Find where the given text appears and provide that cell's center as [X, Y] coordinate. 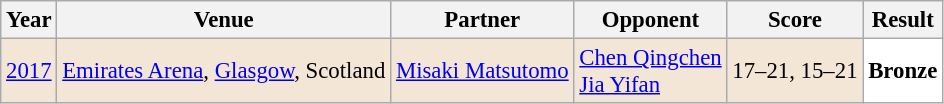
17–21, 15–21 [795, 72]
Emirates Arena, Glasgow, Scotland [224, 72]
2017 [29, 72]
Result [903, 20]
Misaki Matsutomo [482, 72]
Chen Qingchen Jia Yifan [650, 72]
Venue [224, 20]
Score [795, 20]
Bronze [903, 72]
Partner [482, 20]
Opponent [650, 20]
Year [29, 20]
